Find where the given text appears and provide that cell's center as (x, y) coordinate. 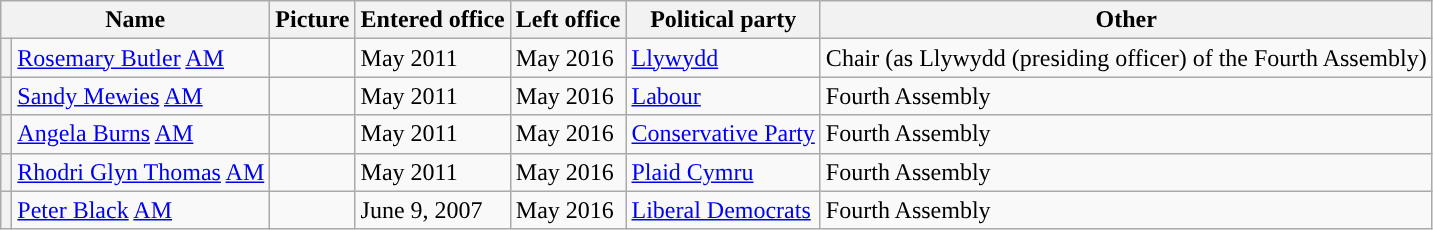
Liberal Democrats (723, 210)
Left office (568, 20)
Rosemary Butler AM (141, 58)
Angela Burns AM (141, 134)
Picture (312, 20)
Other (1126, 20)
Llywydd (723, 58)
Chair (as Llywydd (presiding officer) of the Fourth Assembly) (1126, 58)
Name (136, 20)
Rhodri Glyn Thomas AM (141, 172)
Entered office (432, 20)
Peter Black AM (141, 210)
Conservative Party (723, 134)
Sandy Mewies AM (141, 96)
Plaid Cymru (723, 172)
June 9, 2007 (432, 210)
Labour (723, 96)
Political party (723, 20)
